Return [X, Y] of the center of cell containing provided text 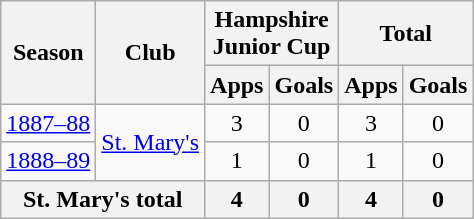
1888–89 [48, 161]
Total [406, 34]
St. Mary's total [103, 199]
1887–88 [48, 123]
Season [48, 52]
Club [150, 52]
St. Mary's [150, 142]
HampshireJunior Cup [272, 34]
